Determine the (x, y) coordinate at the center of the cell enclosing the given text.  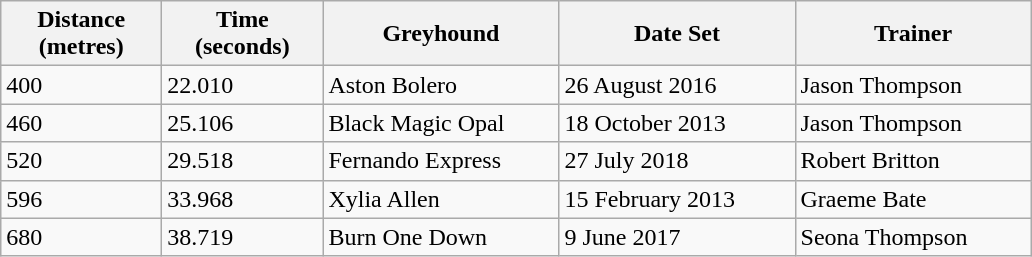
38.719 (242, 237)
Graeme Bate (913, 199)
Distance (metres) (82, 34)
400 (82, 85)
Burn One Down (441, 237)
Aston Bolero (441, 85)
29.518 (242, 161)
Greyhound (441, 34)
15 February 2013 (677, 199)
33.968 (242, 199)
680 (82, 237)
26 August 2016 (677, 85)
18 October 2013 (677, 123)
22.010 (242, 85)
Time (seconds) (242, 34)
460 (82, 123)
25.106 (242, 123)
Xylia Allen (441, 199)
Trainer (913, 34)
Black Magic Opal (441, 123)
9 June 2017 (677, 237)
596 (82, 199)
Fernando Express (441, 161)
27 July 2018 (677, 161)
Seona Thompson (913, 237)
Robert Britton (913, 161)
Date Set (677, 34)
520 (82, 161)
